Scan for the cell matching the given text and deliver its [x, y] coordinate at center. 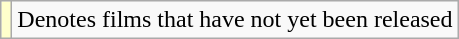
Denotes films that have not yet been released [235, 20]
